Find where the given text appears and provide that cell's center as (X, Y) coordinate. 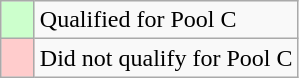
Qualified for Pool C (166, 20)
Did not qualify for Pool C (166, 58)
